Output the [X, Y] coordinate of the center of the cell containing the given text.  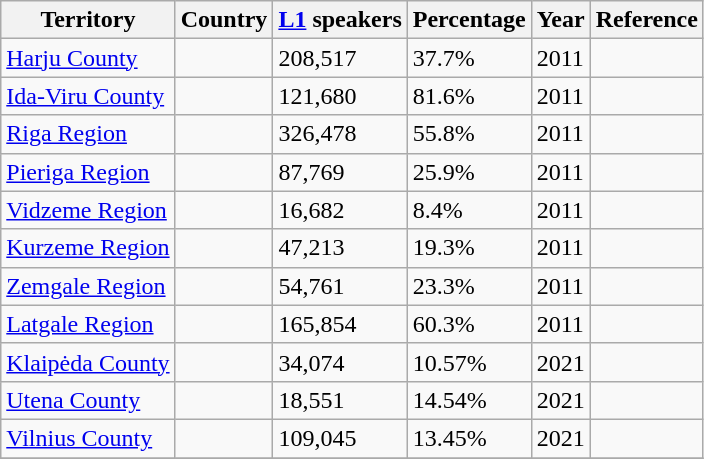
87,769 [340, 172]
54,761 [340, 286]
10.57% [469, 362]
16,682 [340, 210]
Utena County [88, 400]
25.9% [469, 172]
Territory [88, 20]
55.8% [469, 134]
18,551 [340, 400]
Riga Region [88, 134]
14.54% [469, 400]
37.7% [469, 58]
Vidzeme Region [88, 210]
34,074 [340, 362]
Klaipėda County [88, 362]
23.3% [469, 286]
8.4% [469, 210]
Vilnius County [88, 438]
Year [560, 20]
19.3% [469, 248]
Latgale Region [88, 324]
Ida-Viru County [88, 96]
47,213 [340, 248]
Zemgale Region [88, 286]
13.45% [469, 438]
Country [224, 20]
60.3% [469, 324]
Harju County [88, 58]
Percentage [469, 20]
165,854 [340, 324]
109,045 [340, 438]
121,680 [340, 96]
81.6% [469, 96]
Pieriga Region [88, 172]
Reference [646, 20]
Kurzeme Region [88, 248]
326,478 [340, 134]
L1 speakers [340, 20]
208,517 [340, 58]
